Find where the given text appears and provide that cell's center as [x, y] coordinate. 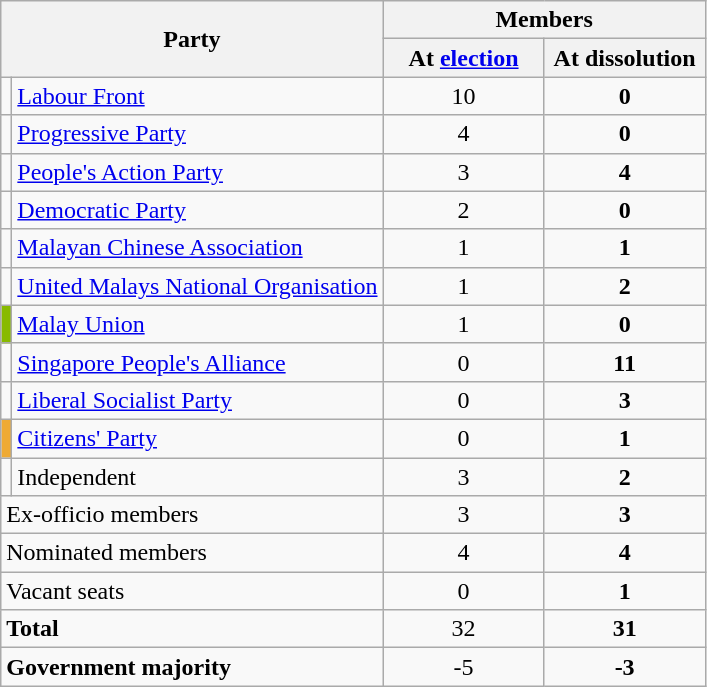
Progressive Party [198, 134]
32 [464, 629]
People's Action Party [198, 172]
31 [624, 629]
Members [544, 20]
Nominated members [192, 553]
Malayan Chinese Association [198, 248]
Total [192, 629]
At election [464, 58]
-5 [464, 667]
Citizens' Party [198, 438]
Democratic Party [198, 210]
Ex-officio members [192, 515]
Government majority [192, 667]
United Malays National Organisation [198, 286]
At dissolution [624, 58]
Malay Union [198, 324]
Liberal Socialist Party [198, 400]
Party [192, 39]
11 [624, 362]
Vacant seats [192, 591]
Labour Front [198, 96]
-3 [624, 667]
Independent [198, 477]
10 [464, 96]
Singapore People's Alliance [198, 362]
